Return the (X, Y) coordinate for the center point of the cell that contains the specified text.  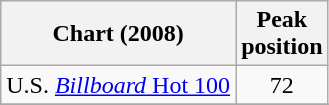
Peakposition (282, 34)
U.S. Billboard Hot 100 (118, 85)
Chart (2008) (118, 34)
72 (282, 85)
